Locate the cell with the specified text and output its [x, y] center coordinate. 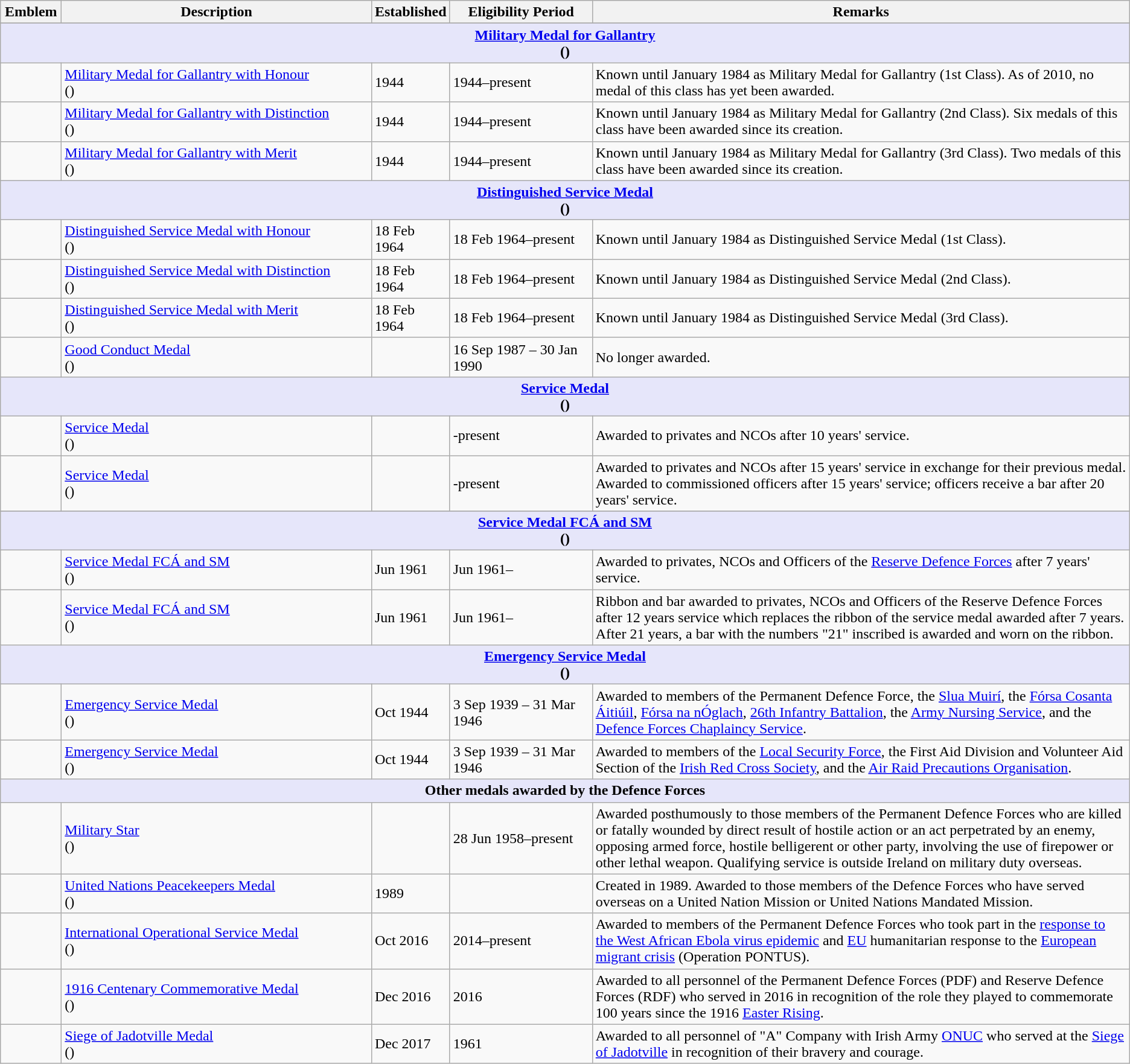
Service Medal() [565, 396]
Remarks [861, 12]
2016 [521, 996]
1916 Centenary Commemorative Medal() [217, 996]
Other medals awarded by the Defence Forces [565, 791]
28 Jun 1958–present [521, 838]
Awarded to privates, NCOs and Officers of the Reserve Defence Forces after 7 years' service. [861, 570]
Known until January 1984 as Distinguished Service Medal (2nd Class). [861, 279]
Awarded to all personnel of "A" Company with Irish Army ONUC who served at the Siege of Jadotville in recognition of their bravery and courage. [861, 1044]
Known until January 1984 as Distinguished Service Medal (3rd Class). [861, 317]
Known until January 1984 as Military Medal for Gallantry (3rd Class). Two medals of this class have been awarded since its creation. [861, 161]
Distinguished Service Medal() [565, 200]
United Nations Peacekeepers Medal() [217, 893]
Good Conduct Medal() [217, 357]
No longer awarded. [861, 357]
Emblem [31, 12]
Known until January 1984 as Military Medal for Gallantry (1st Class). As of 2010, no medal of this class has yet been awarded. [861, 82]
Dec 2017 [410, 1044]
Oct 2016 [410, 941]
Awarded to privates and NCOs after 10 years' service. [861, 436]
Known until January 1984 as Military Medal for Gallantry (2nd Class). Six medals of this class have been awarded since its creation. [861, 122]
Military Star() [217, 838]
16 Sep 1987 – 30 Jan 1990 [521, 357]
Eligibility Period [521, 12]
1989 [410, 893]
Military Medal for Gallantry() [565, 43]
Siege of Jadotville Medal() [217, 1044]
2014–present [521, 941]
Military Medal for Gallantry with Merit() [217, 161]
Known until January 1984 as Distinguished Service Medal (1st Class). [861, 239]
Dec 2016 [410, 996]
International Operational Service Medal() [217, 941]
Service Medal FCÁ and SM() [565, 531]
Established [410, 12]
Description [217, 12]
Distinguished Service Medal with Merit() [217, 317]
Distinguished Service Medal with Distinction() [217, 279]
Military Medal for Gallantry with Distinction() [217, 122]
1961 [521, 1044]
Military Medal for Gallantry with Honour() [217, 82]
Distinguished Service Medal with Honour() [217, 239]
